For the text-containing cell, return its midpoint in (x, y) coordinate format. 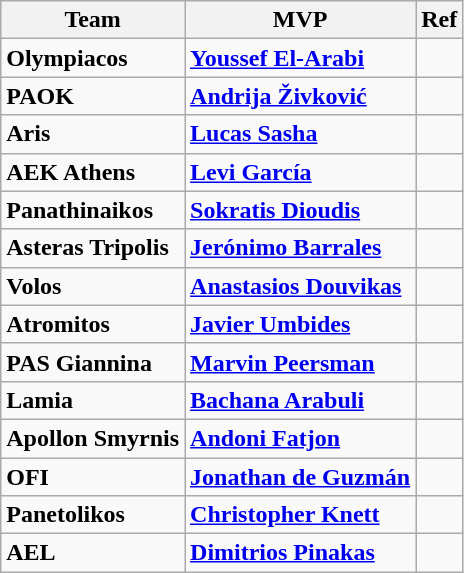
Lucas Sasha (300, 134)
Olympiacos (93, 58)
Aris (93, 134)
Anastasios Douvikas (300, 286)
Andrija Živković (300, 96)
Levi García (300, 172)
Lamia (93, 400)
Panathinaikos (93, 210)
PAS Giannina (93, 362)
OFI (93, 477)
AEL (93, 553)
Panetolikos (93, 515)
Atromitos (93, 324)
Christopher Knett (300, 515)
Marvin Peersman (300, 362)
Apollon Smyrnis (93, 438)
Team (93, 20)
Andoni Fatjon (300, 438)
Asteras Tripolis (93, 248)
AEK Athens (93, 172)
Jerónimo Barrales (300, 248)
Volos (93, 286)
Bachana Arabuli (300, 400)
MVP (300, 20)
Youssef El-Arabi (300, 58)
Ref (440, 20)
Dimitrios Pinakas (300, 553)
Sokratis Dioudis (300, 210)
Javier Umbides (300, 324)
Jonathan de Guzmán (300, 477)
PAOK (93, 96)
